Identify which cell holds the provided text, then report its [X, Y] central coordinate. 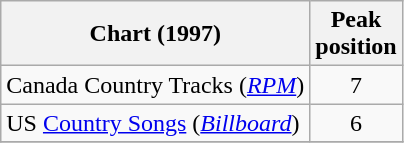
Chart (1997) [156, 34]
US Country Songs (Billboard) [156, 123]
7 [356, 85]
6 [356, 123]
Canada Country Tracks (RPM) [156, 85]
Peakposition [356, 34]
